For the text-containing cell, return its midpoint in [x, y] coordinate format. 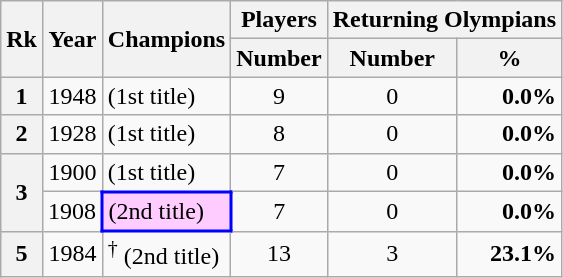
2 [22, 134]
5 [22, 254]
9 [279, 96]
1 [22, 96]
1984 [72, 254]
1908 [72, 212]
1900 [72, 172]
Returning Olympians [444, 20]
23.1% [509, 254]
(2nd title) [166, 212]
1948 [72, 96]
Year [72, 39]
Players [279, 20]
8 [279, 134]
13 [279, 254]
† (2nd title) [166, 254]
Champions [166, 39]
1928 [72, 134]
Rk [22, 39]
% [509, 58]
